Pinpoint the cell where the given text exists, returning its (X, Y) midpoint coordinate. 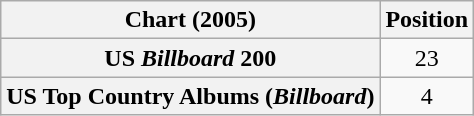
US Top Country Albums (Billboard) (190, 96)
23 (427, 58)
Position (427, 20)
Chart (2005) (190, 20)
4 (427, 96)
US Billboard 200 (190, 58)
